Search for the cell housing the specified text and yield its (x, y) center coordinate. 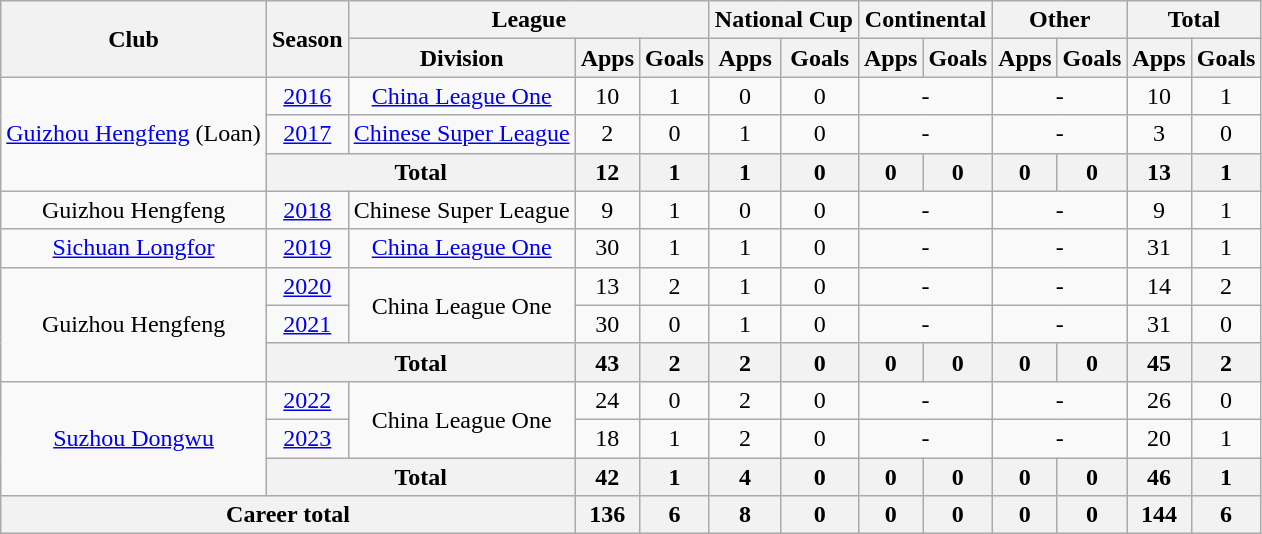
2019 (307, 248)
Division (462, 58)
2016 (307, 96)
Sichuan Longfor (134, 248)
8 (745, 515)
46 (1159, 477)
24 (607, 400)
League (528, 20)
26 (1159, 400)
4 (745, 477)
42 (607, 477)
2017 (307, 134)
14 (1159, 286)
Other (1060, 20)
National Cup (784, 20)
Guizhou Hengfeng (Loan) (134, 134)
Continental (925, 20)
12 (607, 172)
18 (607, 438)
Club (134, 39)
45 (1159, 362)
2021 (307, 324)
3 (1159, 134)
20 (1159, 438)
Career total (288, 515)
136 (607, 515)
Season (307, 39)
43 (607, 362)
2022 (307, 400)
2018 (307, 210)
Suzhou Dongwu (134, 438)
2023 (307, 438)
144 (1159, 515)
2020 (307, 286)
